Detect which cell encompasses the target text, then output its [X, Y] center coordinate. 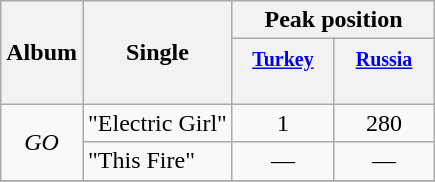
"Electric Girl" [157, 123]
"This Fire" [157, 161]
1 [282, 123]
Russia [384, 72]
Single [157, 52]
Turkey [282, 72]
GO [42, 142]
Album [42, 52]
Peak position [333, 20]
280 [384, 123]
